Output the (x, y) coordinate of the center of the cell containing the given text.  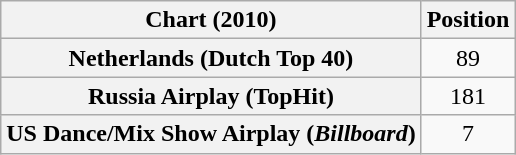
Chart (2010) (211, 20)
Russia Airplay (TopHit) (211, 96)
Netherlands (Dutch Top 40) (211, 58)
Position (468, 20)
89 (468, 58)
US Dance/Mix Show Airplay (Billboard) (211, 134)
7 (468, 134)
181 (468, 96)
